Determine the [X, Y] coordinate at the center of the cell enclosing the given text.  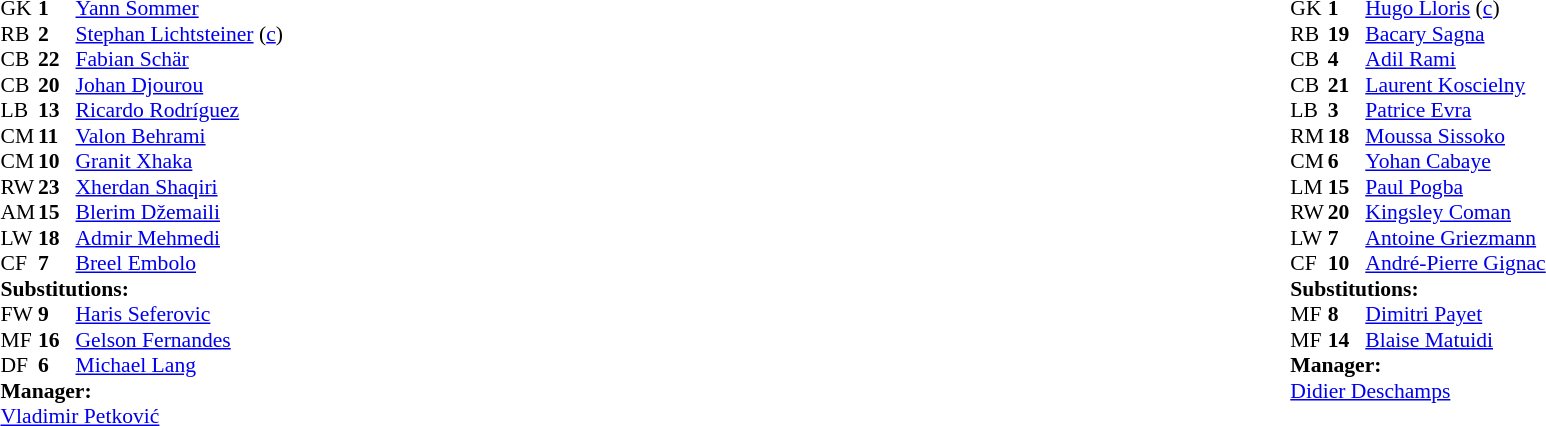
13 [57, 111]
Ricardo Rodríguez [180, 111]
23 [57, 187]
Haris Seferovic [180, 315]
3 [1347, 111]
RM [1309, 136]
AM [19, 213]
Gelson Fernandes [180, 340]
Michael Lang [180, 365]
Blerim Džemaili [180, 213]
Valon Behrami [180, 136]
11 [57, 136]
Stephan Lichtsteiner (c) [180, 34]
21 [1347, 85]
Kingsley Coman [1455, 213]
André-Pierre Gignac [1455, 263]
2 [57, 34]
Patrice Evra [1455, 111]
9 [57, 315]
16 [57, 340]
Johan Djourou [180, 85]
Moussa Sissoko [1455, 136]
Granit Xhaka [180, 161]
Paul Pogba [1455, 187]
DF [19, 365]
Yohan Cabaye [1455, 161]
Dimitri Payet [1455, 315]
FW [19, 315]
14 [1347, 340]
4 [1347, 59]
Xherdan Shaqiri [180, 187]
19 [1347, 34]
22 [57, 59]
Adil Rami [1455, 59]
Fabian Schär [180, 59]
Blaise Matuidi [1455, 340]
Breel Embolo [180, 263]
LM [1309, 187]
Bacary Sagna [1455, 34]
8 [1347, 315]
Antoine Griezmann [1455, 238]
Laurent Koscielny [1455, 85]
Admir Mehmedi [180, 238]
Didier Deschamps [1418, 391]
